From the cell containing the given text, extract its center point as (X, Y) coordinate. 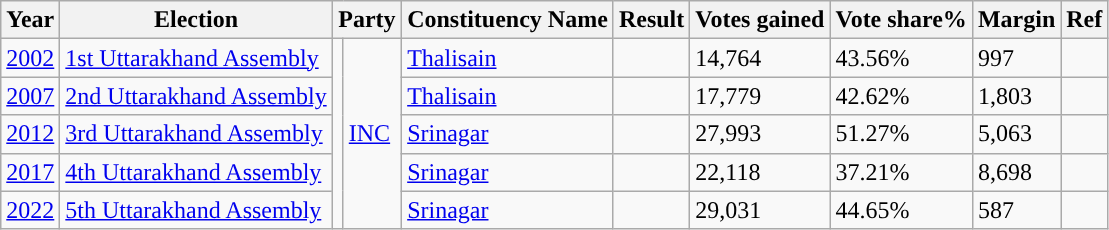
Election (196, 20)
51.27% (901, 134)
43.56% (901, 58)
5,063 (1016, 134)
INC (372, 134)
42.62% (901, 96)
4th Uttarakhand Assembly (196, 172)
2002 (30, 58)
Party (366, 20)
Vote share% (901, 20)
5th Uttarakhand Assembly (196, 210)
22,118 (760, 172)
1st Uttarakhand Assembly (196, 58)
Ref (1084, 20)
Margin (1016, 20)
44.65% (901, 210)
997 (1016, 58)
2022 (30, 210)
14,764 (760, 58)
3rd Uttarakhand Assembly (196, 134)
Year (30, 20)
29,031 (760, 210)
8,698 (1016, 172)
Result (651, 20)
2017 (30, 172)
17,779 (760, 96)
37.21% (901, 172)
2012 (30, 134)
Constituency Name (508, 20)
Votes gained (760, 20)
1,803 (1016, 96)
2007 (30, 96)
587 (1016, 210)
27,993 (760, 134)
2nd Uttarakhand Assembly (196, 96)
